From the cell containing the given text, extract its center point as [X, Y] coordinate. 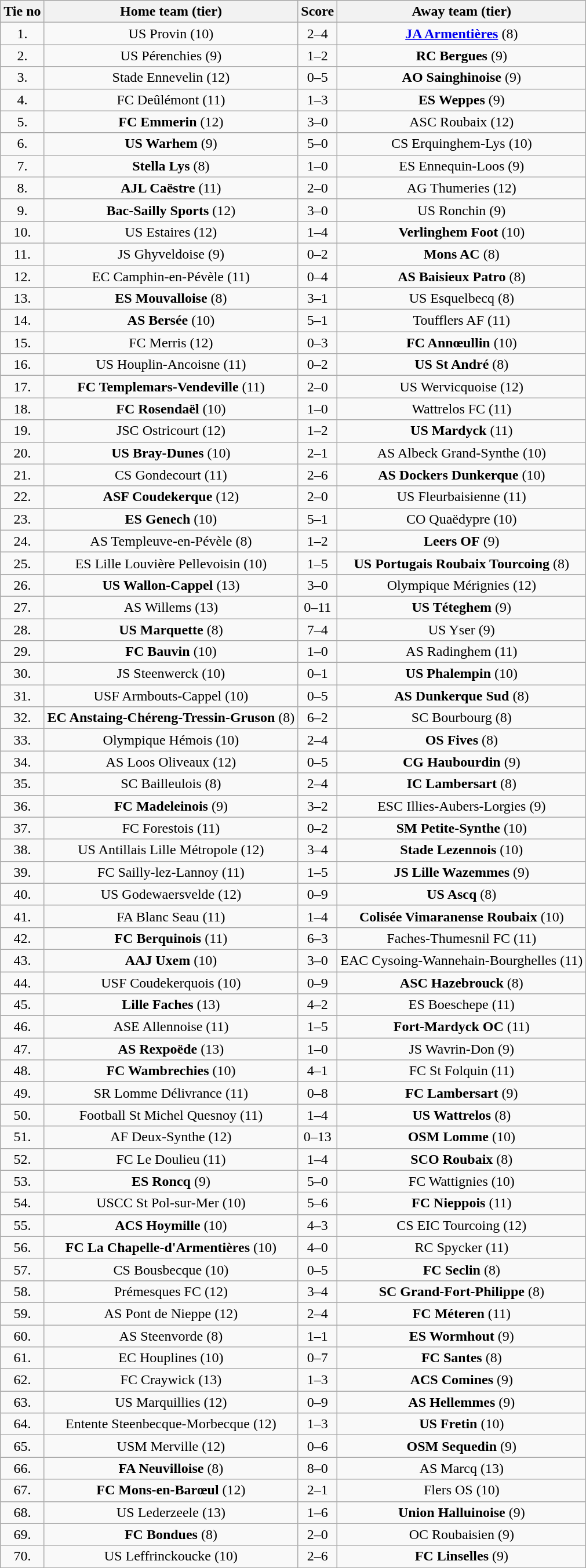
6. [22, 144]
SR Lomme Délivrance (11) [171, 1093]
Leers OF (9) [461, 541]
US Marquillies (12) [171, 1402]
16. [22, 365]
FC Bondues (8) [171, 1534]
FC Deûlémont (11) [171, 100]
AAJ Uxem (10) [171, 960]
6–3 [318, 938]
ESC Illies-Aubers-Lorgies (9) [461, 806]
US Téteghem (9) [461, 607]
Football St Michel Quesnoy (11) [171, 1115]
CS Erquinghem-Lys (10) [461, 144]
3. [22, 78]
0–4 [318, 277]
Olympique Hémois (10) [171, 740]
59. [22, 1313]
US Houplin-Ancoisne (11) [171, 365]
FC St Folquin (11) [461, 1071]
US Antillais Lille Métropole (12) [171, 850]
Mons AC (8) [461, 254]
68. [22, 1512]
FC Wambrechies (10) [171, 1071]
2. [22, 56]
AS Willems (13) [171, 607]
CS Bousbecque (10) [171, 1269]
FC Méteren (11) [461, 1313]
FC Emmerin (12) [171, 122]
FC Le Doulieu (11) [171, 1159]
FA Blanc Seau (11) [171, 916]
US Warhem (9) [171, 144]
AS Steenvorde (8) [171, 1335]
32. [22, 718]
FC Annœullin (10) [461, 343]
ASE Allennoise (11) [171, 1027]
US Provin (10) [171, 34]
67. [22, 1490]
OS Fives (8) [461, 740]
4–0 [318, 1247]
AG Thumeries (12) [461, 188]
5. [22, 122]
Faches-Thumesnil FC (11) [461, 938]
USCC St Pol-sur-Mer (10) [171, 1203]
FC Bauvin (10) [171, 652]
AS Baisieux Patro (8) [461, 277]
45. [22, 1005]
Colisée Vimaranense Roubaix (10) [461, 916]
Wattrelos FC (11) [461, 409]
29. [22, 652]
50. [22, 1115]
ES Wormhout (9) [461, 1335]
Fort-Mardyck OC (11) [461, 1027]
4–2 [318, 1005]
13. [22, 299]
61. [22, 1358]
SCO Roubaix (8) [461, 1159]
37. [22, 828]
12. [22, 277]
Entente Steenbecque-Morbecque (12) [171, 1424]
FC La Chapelle-d'Armentières (10) [171, 1247]
ACS Comines (9) [461, 1380]
70. [22, 1556]
0–8 [318, 1093]
0–1 [318, 674]
JA Armentières (8) [461, 34]
EC Camphin-en-Pévèle (11) [171, 277]
Bac-Sailly Sports (12) [171, 210]
4–3 [318, 1225]
FC Templemars-Vendeville (11) [171, 387]
FC Madeleinois (9) [171, 806]
0–7 [318, 1358]
US Phalempin (10) [461, 674]
Verlinghem Foot (10) [461, 232]
66. [22, 1468]
0–11 [318, 607]
Toufflers AF (11) [461, 321]
41. [22, 916]
US Wattrelos (8) [461, 1115]
22. [22, 497]
46. [22, 1027]
EAC Cysoing-Wannehain-Bourghelles (11) [461, 960]
40. [22, 894]
IC Lambersart (8) [461, 784]
US Esquelbecq (8) [461, 299]
JS Wavrin-Don (9) [461, 1049]
5–6 [318, 1203]
69. [22, 1534]
ASC Hazebrouck (8) [461, 983]
AS Bersée (10) [171, 321]
7. [22, 166]
US Marquette (8) [171, 629]
48. [22, 1071]
54. [22, 1203]
3–1 [318, 299]
US Pérenchies (9) [171, 56]
28. [22, 629]
AS Radinghem (11) [461, 652]
US Portugais Roubaix Tourcoing (8) [461, 563]
36. [22, 806]
65. [22, 1446]
FC Seclin (8) [461, 1269]
33. [22, 740]
39. [22, 872]
USF Armbouts-Cappel (10) [171, 696]
7–4 [318, 629]
FC Wattignies (10) [461, 1181]
FC Nieppois (11) [461, 1203]
FC Sailly-lez-Lannoy (11) [171, 872]
30. [22, 674]
ES Genech (10) [171, 519]
27. [22, 607]
49. [22, 1093]
31. [22, 696]
JS Ghyveldoise (9) [171, 254]
25. [22, 563]
Stella Lys (8) [171, 166]
FC Santes (8) [461, 1358]
OSM Lomme (10) [461, 1137]
19. [22, 431]
0–13 [318, 1137]
62. [22, 1380]
SC Grand-Fort-Philippe (8) [461, 1291]
CS Gondecourt (11) [171, 475]
CO Quaëdypre (10) [461, 519]
FC Linselles (9) [461, 1556]
ES Ennequin-Loos (9) [461, 166]
ES Roncq (9) [171, 1181]
AS Templeuve-en-Pévèle (8) [171, 541]
Lille Faches (13) [171, 1005]
44. [22, 983]
US St André (8) [461, 365]
EC Houplines (10) [171, 1358]
AS Dockers Dunkerque (10) [461, 475]
ASC Roubaix (12) [461, 122]
51. [22, 1137]
EC Anstaing-Chéreng-Tressin-Gruson (8) [171, 718]
21. [22, 475]
FC Forestois (11) [171, 828]
AS Marcq (13) [461, 1468]
JS Lille Wazemmes (9) [461, 872]
US Wallon-Cappel (13) [171, 585]
OSM Sequedin (9) [461, 1446]
60. [22, 1335]
20. [22, 453]
US Bray-Dunes (10) [171, 453]
18. [22, 409]
6–2 [318, 718]
JS Steenwerck (10) [171, 674]
FC Lambersart (9) [461, 1093]
56. [22, 1247]
0–3 [318, 343]
OC Roubaisien (9) [461, 1534]
RC Spycker (11) [461, 1247]
FC Berquinois (11) [171, 938]
US Mardyck (11) [461, 431]
FA Neuvilloise (8) [171, 1468]
CS EIC Tourcoing (12) [461, 1225]
47. [22, 1049]
AS Rexpoëde (13) [171, 1049]
JSC Ostricourt (12) [171, 431]
SC Bailleulois (8) [171, 784]
17. [22, 387]
FC Craywick (13) [171, 1380]
35. [22, 784]
Home team (tier) [171, 12]
34. [22, 762]
US Leffrinckoucke (10) [171, 1556]
53. [22, 1181]
RC Bergues (9) [461, 56]
US Ascq (8) [461, 894]
Stade Lezennois (10) [461, 850]
10. [22, 232]
4. [22, 100]
FC Rosendaël (10) [171, 409]
Prémesques FC (12) [171, 1291]
AS Hellemmes (9) [461, 1402]
15. [22, 343]
0–6 [318, 1446]
11. [22, 254]
AS Loos Oliveaux (12) [171, 762]
USF Coudekerquois (10) [171, 983]
FC Mons-en-Barœul (12) [171, 1490]
3–2 [318, 806]
Score [318, 12]
1. [22, 34]
USM Merville (12) [171, 1446]
Stade Ennevelin (12) [171, 78]
Olympique Mérignies (12) [461, 585]
24. [22, 541]
58. [22, 1291]
US Fretin (10) [461, 1424]
US Ronchin (9) [461, 210]
ES Weppes (9) [461, 100]
AS Pont de Nieppe (12) [171, 1313]
23. [22, 519]
Flers OS (10) [461, 1490]
1–1 [318, 1335]
64. [22, 1424]
US Fleurbaisienne (11) [461, 497]
CG Haubourdin (9) [461, 762]
57. [22, 1269]
43. [22, 960]
AO Sainghinoise (9) [461, 78]
4–1 [318, 1071]
US Estaires (12) [171, 232]
Union Halluinoise (9) [461, 1512]
Tie no [22, 12]
US Lederzeele (13) [171, 1512]
AS Dunkerque Sud (8) [461, 696]
9. [22, 210]
AJL Caëstre (11) [171, 188]
63. [22, 1402]
14. [22, 321]
26. [22, 585]
ES Mouvalloise (8) [171, 299]
FC Merris (12) [171, 343]
8. [22, 188]
AS Albeck Grand-Synthe (10) [461, 453]
ES Boeschepe (11) [461, 1005]
1–6 [318, 1512]
SM Petite-Synthe (10) [461, 828]
52. [22, 1159]
US Wervicquoise (12) [461, 387]
55. [22, 1225]
ACS Hoymille (10) [171, 1225]
Away team (tier) [461, 12]
38. [22, 850]
AF Deux-Synthe (12) [171, 1137]
ASF Coudekerque (12) [171, 497]
US Yser (9) [461, 629]
US Godewaersvelde (12) [171, 894]
ES Lille Louvière Pellevoisin (10) [171, 563]
42. [22, 938]
SC Bourbourg (8) [461, 718]
8–0 [318, 1468]
